Capture the cell that displays the provided text and extract its [X, Y] central coordinate. 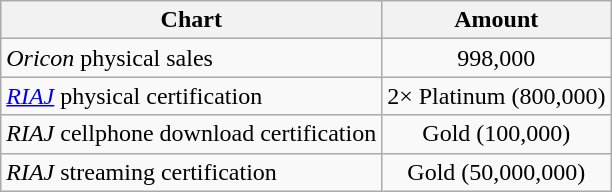
2× Platinum (800,000) [496, 96]
Amount [496, 20]
998,000 [496, 58]
RIAJ physical certification [192, 96]
Gold (100,000) [496, 134]
RIAJ cellphone download certification [192, 134]
Oricon physical sales [192, 58]
Chart [192, 20]
RIAJ streaming certification [192, 172]
Gold (50,000,000) [496, 172]
